Scan for the cell matching the given text and deliver its (x, y) coordinate at center. 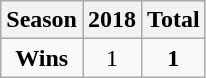
2018 (112, 20)
Wins (42, 58)
Season (42, 20)
Total (174, 20)
